Provide the (x, y) coordinate of the cell's center where the given text is located.  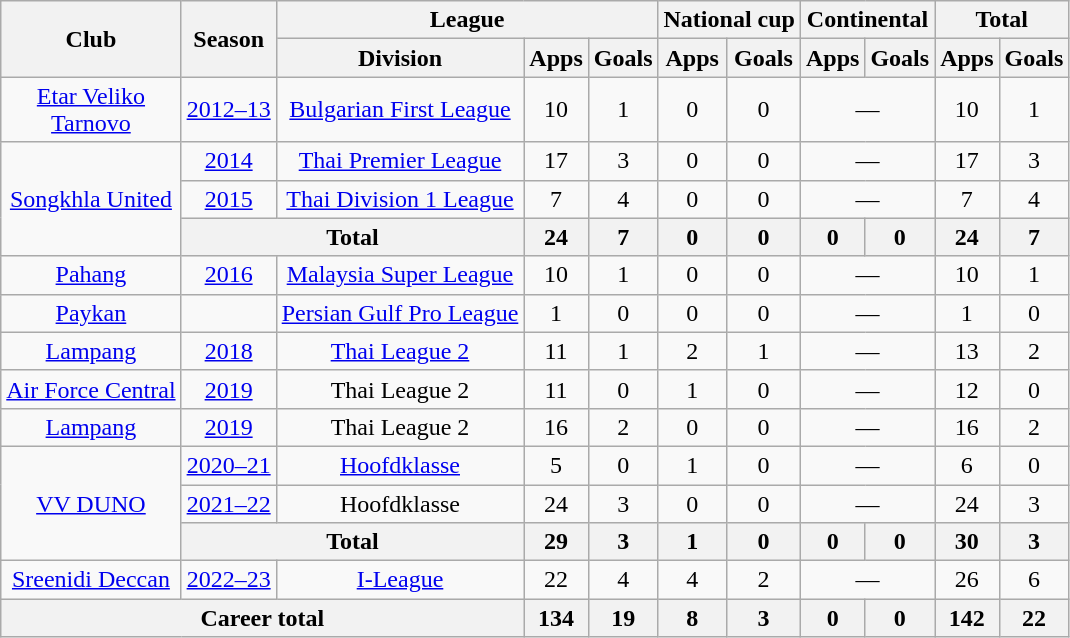
5 (556, 465)
134 (556, 618)
Sreenidi Deccan (91, 580)
2016 (228, 275)
League (467, 20)
8 (692, 618)
Etar Veliko Tarnovo (91, 110)
142 (967, 618)
2012–13 (228, 110)
2021–22 (228, 503)
13 (967, 351)
2020–21 (228, 465)
Season (228, 39)
National cup (729, 20)
2015 (228, 199)
Pahang (91, 275)
Malaysia Super League (400, 275)
29 (556, 542)
Thai Division 1 League (400, 199)
VV DUNO (91, 503)
2022–23 (228, 580)
19 (623, 618)
2014 (228, 161)
26 (967, 580)
Division (400, 58)
Career total (262, 618)
Continental (867, 20)
Bulgarian First League (400, 110)
I-League (400, 580)
Songkhla United (91, 199)
Club (91, 39)
Persian Gulf Pro League (400, 313)
12 (967, 389)
30 (967, 542)
Thai Premier League (400, 161)
Air Force Central (91, 389)
Paykan (91, 313)
2018 (228, 351)
